Capture the cell that displays the provided text and extract its (x, y) central coordinate. 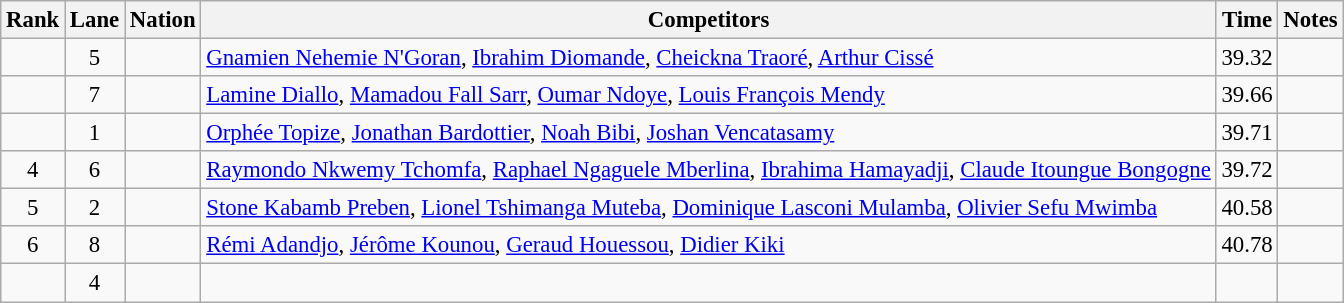
Competitors (708, 20)
Time (1247, 20)
Notes (1310, 20)
Lamine Diallo, Mamadou Fall Sarr, Oumar Ndoye, Louis François Mendy (708, 95)
39.72 (1247, 170)
39.66 (1247, 95)
Lane (95, 20)
39.71 (1247, 133)
Raymondo Nkwemy Tchomfa, Raphael Ngaguele Mberlina, Ibrahima Hamayadji, Claude Itoungue Bongogne (708, 170)
1 (95, 133)
40.78 (1247, 245)
Rémi Adandjo, Jérôme Kounou, Geraud Houessou, Didier Kiki (708, 245)
39.32 (1247, 58)
Gnamien Nehemie N'Goran, Ibrahim Diomande, Cheickna Traoré, Arthur Cissé (708, 58)
Orphée Topize, Jonathan Bardottier, Noah Bibi, Joshan Vencatasamy (708, 133)
8 (95, 245)
Rank (33, 20)
2 (95, 208)
Stone Kabamb Preben, Lionel Tshimanga Muteba, Dominique Lasconi Mulamba, Olivier Sefu Mwimba (708, 208)
Nation (163, 20)
7 (95, 95)
40.58 (1247, 208)
